Output the (X, Y) coordinate of the center of the cell containing the given text.  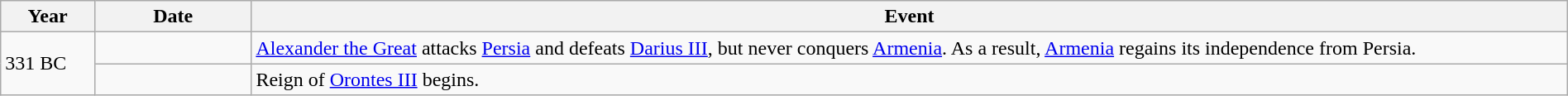
Year (48, 17)
Alexander the Great attacks Persia and defeats Darius III, but never conquers Armenia. As a result, Armenia regains its independence from Persia. (910, 48)
Reign of Orontes III begins. (910, 79)
331 BC (48, 64)
Event (910, 17)
Date (172, 17)
